Extract the (x, y) coordinate from the center of the cell holding the provided text.  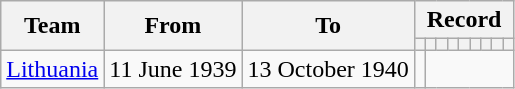
Team (52, 26)
11 June 1939 (173, 69)
13 October 1940 (328, 69)
To (328, 26)
Record (464, 20)
From (173, 26)
Lithuania (52, 69)
